Capture the cell that displays the provided text and extract its [X, Y] central coordinate. 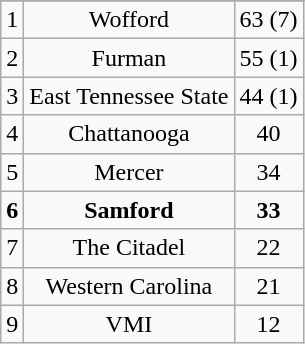
55 (1) [268, 58]
33 [268, 210]
12 [268, 324]
44 (1) [268, 96]
63 (7) [268, 20]
Chattanooga [129, 134]
Furman [129, 58]
34 [268, 172]
East Tennessee State [129, 96]
8 [12, 286]
Samford [129, 210]
Western Carolina [129, 286]
40 [268, 134]
7 [12, 248]
22 [268, 248]
4 [12, 134]
5 [12, 172]
2 [12, 58]
Wofford [129, 20]
The Citadel [129, 248]
1 [12, 20]
9 [12, 324]
Mercer [129, 172]
3 [12, 96]
VMI [129, 324]
21 [268, 286]
6 [12, 210]
